Capture the cell that displays the provided text and extract its (X, Y) central coordinate. 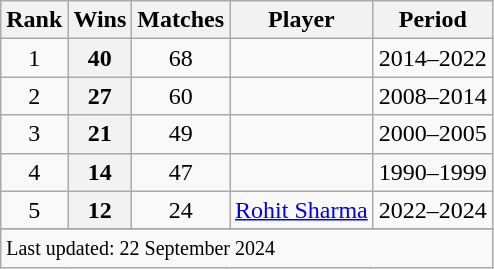
Rohit Sharma (302, 210)
Wins (100, 20)
24 (181, 210)
3 (34, 134)
49 (181, 134)
2008–2014 (432, 96)
Period (432, 20)
Player (302, 20)
2022–2024 (432, 210)
Rank (34, 20)
4 (34, 172)
1990–1999 (432, 172)
27 (100, 96)
40 (100, 58)
21 (100, 134)
60 (181, 96)
68 (181, 58)
2 (34, 96)
12 (100, 210)
2014–2022 (432, 58)
14 (100, 172)
Matches (181, 20)
47 (181, 172)
Last updated: 22 September 2024 (247, 248)
2000–2005 (432, 134)
5 (34, 210)
1 (34, 58)
